Capture the cell that displays the provided text and extract its (x, y) central coordinate. 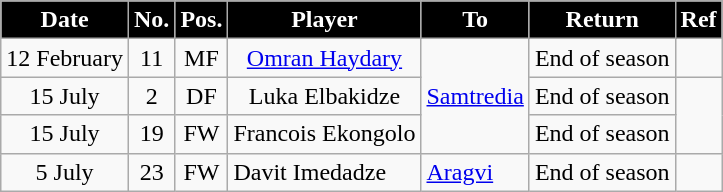
19 (151, 134)
Player (324, 20)
Ref (698, 20)
Return (602, 20)
Aragvi (475, 172)
23 (151, 172)
12 February (65, 58)
Luka Elbakidze (324, 96)
2 (151, 96)
Omran Haydary (324, 58)
Date (65, 20)
Davit Imedadze (324, 172)
To (475, 20)
Francois Ekongolo (324, 134)
5 July (65, 172)
11 (151, 58)
No. (151, 20)
MF (202, 58)
Pos. (202, 20)
DF (202, 96)
Samtredia (475, 96)
